For the text-containing cell, return its midpoint in [x, y] coordinate format. 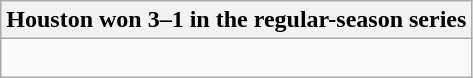
Houston won 3–1 in the regular-season series [236, 20]
